Detect which cell encompasses the target text, then output its (x, y) center coordinate. 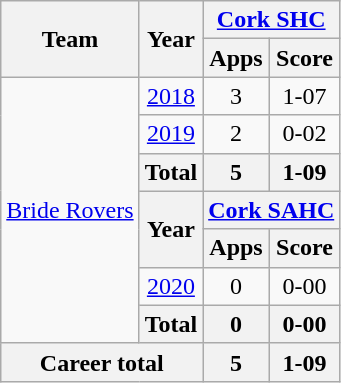
0-02 (304, 134)
3 (236, 96)
1-07 (304, 96)
Cork SAHC (272, 210)
Cork SHC (272, 20)
Team (70, 39)
2019 (171, 134)
2020 (171, 286)
2 (236, 134)
2018 (171, 96)
Bride Rovers (70, 210)
Career total (102, 362)
